Locate the cell with the specified text and output its [X, Y] center coordinate. 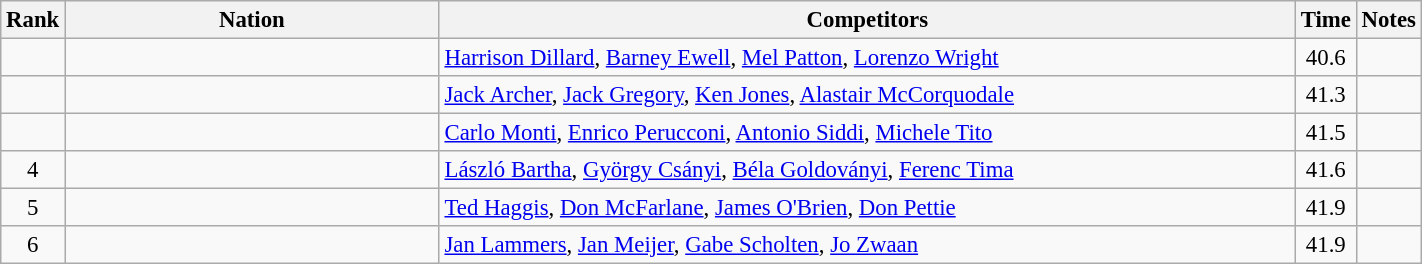
Competitors [867, 20]
Notes [1388, 20]
Ted Haggis, Don McFarlane, James O'Brien, Don Pettie [867, 208]
41.3 [1326, 95]
40.6 [1326, 58]
Harrison Dillard, Barney Ewell, Mel Patton, Lorenzo Wright [867, 58]
4 [33, 170]
Nation [252, 20]
Rank [33, 20]
László Bartha, György Csányi, Béla Goldoványi, Ferenc Tima [867, 170]
41.6 [1326, 170]
Jack Archer, Jack Gregory, Ken Jones, Alastair McCorquodale [867, 95]
5 [33, 208]
Carlo Monti, Enrico Perucconi, Antonio Siddi, Michele Tito [867, 133]
Jan Lammers, Jan Meijer, Gabe Scholten, Jo Zwaan [867, 245]
Time [1326, 20]
41.5 [1326, 133]
6 [33, 245]
